Return the (X, Y) coordinate for the center point of the cell that contains the specified text.  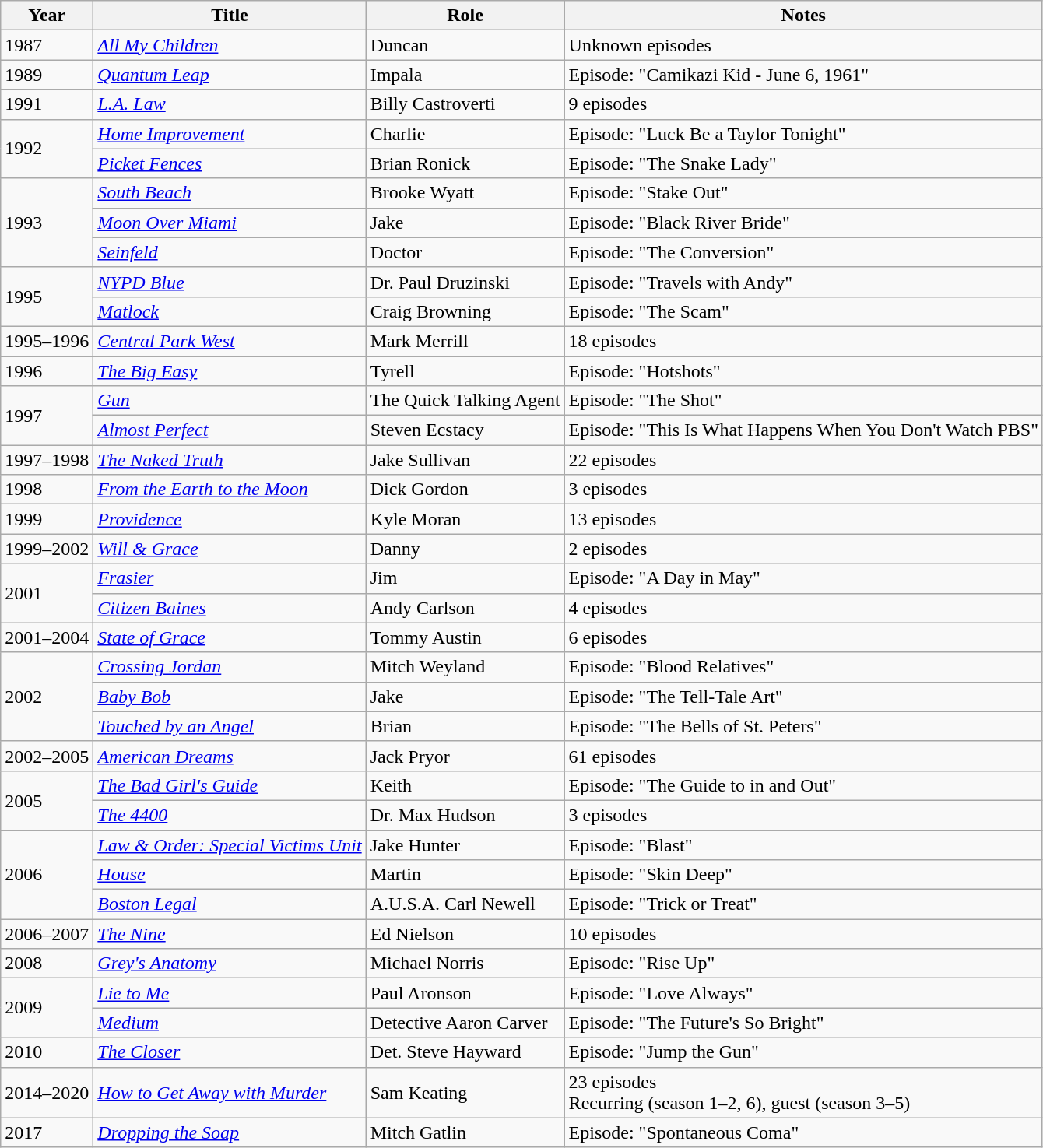
10 episodes (803, 934)
2 episodes (803, 549)
2014–2020 (47, 1093)
Dr. Paul Druzinski (465, 282)
Episode: "The Shot" (803, 401)
Episode: "Travels with Andy" (803, 282)
1991 (47, 104)
Almost Perfect (230, 430)
Sam Keating (465, 1093)
Episode: "The Future's So Bright" (803, 1023)
Steven Ecstacy (465, 430)
9 episodes (803, 104)
Role (465, 16)
2006 (47, 874)
2008 (47, 964)
Providence (230, 519)
1999–2002 (47, 549)
Home Improvement (230, 134)
Episode: "This Is What Happens When You Don't Watch PBS" (803, 430)
1992 (47, 149)
American Dreams (230, 756)
2005 (47, 800)
Jack Pryor (465, 756)
Martin (465, 875)
1998 (47, 490)
Notes (803, 16)
Unknown episodes (803, 45)
Episode: "Rise Up" (803, 964)
Episode: "Camikazi Kid - June 6, 1961" (803, 75)
Brian Ronick (465, 163)
23 episodesRecurring (season 1–2, 6), guest (season 3–5) (803, 1093)
1997 (47, 416)
From the Earth to the Moon (230, 490)
Episode: "The Scam" (803, 311)
Kyle Moran (465, 519)
House (230, 875)
Doctor (465, 252)
Episode: "Blast" (803, 844)
Episode: "The Conversion" (803, 252)
Law & Order: Special Victims Unit (230, 844)
13 episodes (803, 519)
Jake Sullivan (465, 460)
Seinfeld (230, 252)
Matlock (230, 311)
Episode: "Stake Out" (803, 193)
Episode: "Love Always" (803, 993)
Billy Castroverti (465, 104)
Episode: "The Tell-Tale Art" (803, 697)
Frasier (230, 578)
Dropping the Soap (230, 1132)
The Closer (230, 1052)
1999 (47, 519)
Episode: "Hotshots" (803, 371)
Craig Browning (465, 311)
18 episodes (803, 341)
NYPD Blue (230, 282)
Episode: "The Guide to in and Out" (803, 785)
Episode: "Spontaneous Coma" (803, 1132)
Ed Nielson (465, 934)
Year (47, 16)
The Big Easy (230, 371)
Dick Gordon (465, 490)
The Nine (230, 934)
22 episodes (803, 460)
L.A. Law (230, 104)
Medium (230, 1023)
2010 (47, 1052)
1996 (47, 371)
State of Grace (230, 637)
Grey's Anatomy (230, 964)
1995 (47, 297)
2006–2007 (47, 934)
Lie to Me (230, 993)
Mark Merrill (465, 341)
Episode: "The Bells of St. Peters" (803, 726)
6 episodes (803, 637)
All My Children (230, 45)
Episode: "Blood Relatives" (803, 667)
Dr. Max Hudson (465, 815)
Brian (465, 726)
Tommy Austin (465, 637)
A.U.S.A. Carl Newell (465, 904)
Moon Over Miami (230, 223)
Duncan (465, 45)
Michael Norris (465, 964)
Episode: "Jump the Gun" (803, 1052)
2002–2005 (47, 756)
Central Park West (230, 341)
Charlie (465, 134)
Title (230, 16)
Gun (230, 401)
Tyrell (465, 371)
Andy Carlson (465, 608)
2002 (47, 697)
Mitch Weyland (465, 667)
How to Get Away with Murder (230, 1093)
Episode: "Black River Bride" (803, 223)
South Beach (230, 193)
Brooke Wyatt (465, 193)
Episode: "Luck Be a Taylor Tonight" (803, 134)
The Quick Talking Agent (465, 401)
2001–2004 (47, 637)
Boston Legal (230, 904)
Crossing Jordan (230, 667)
Citizen Baines (230, 608)
The Naked Truth (230, 460)
2001 (47, 593)
Det. Steve Hayward (465, 1052)
Danny (465, 549)
Quantum Leap (230, 75)
Touched by an Angel (230, 726)
Impala (465, 75)
The Bad Girl's Guide (230, 785)
Keith (465, 785)
The 4400 (230, 815)
4 episodes (803, 608)
1993 (47, 223)
Episode: "The Snake Lady" (803, 163)
Episode: "Skin Deep" (803, 875)
Mitch Gatlin (465, 1132)
61 episodes (803, 756)
1995–1996 (47, 341)
1997–1998 (47, 460)
Episode: "Trick or Treat" (803, 904)
Paul Aronson (465, 993)
2009 (47, 1008)
2017 (47, 1132)
Picket Fences (230, 163)
Jake Hunter (465, 844)
1989 (47, 75)
Detective Aaron Carver (465, 1023)
Baby Bob (230, 697)
Jim (465, 578)
1987 (47, 45)
Will & Grace (230, 549)
Episode: "A Day in May" (803, 578)
